Return the [X, Y] coordinate for the center point of the cell that contains the specified text.  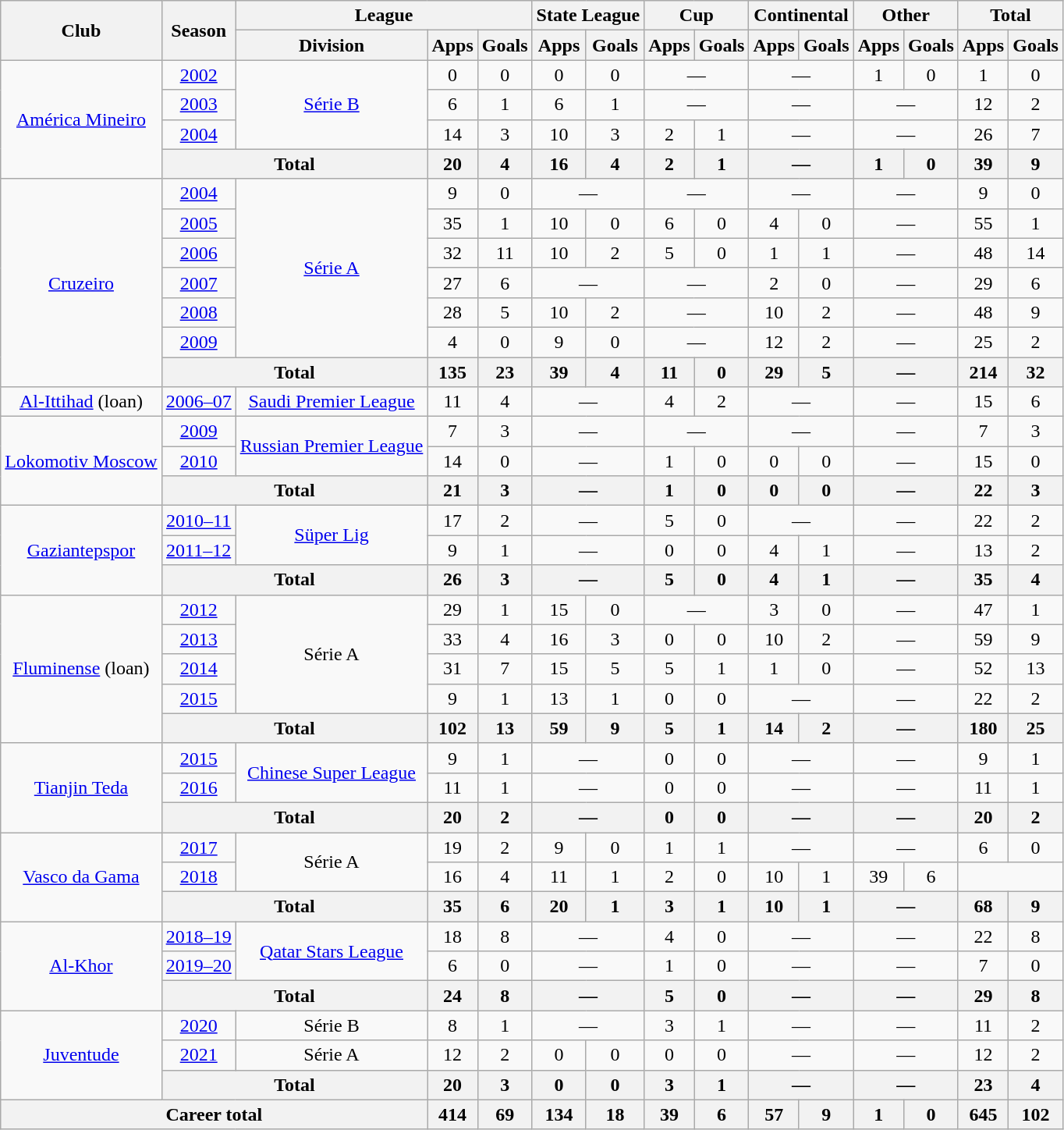
2006–07 [198, 402]
24 [452, 996]
América Mineiro [81, 119]
Gaziantepspor [81, 550]
27 [452, 282]
2008 [198, 312]
Al-Khor [81, 966]
Lokomotiv Moscow [81, 461]
Other [906, 16]
Career total [214, 1114]
2014 [198, 669]
Tianjin Teda [81, 787]
47 [983, 609]
2005 [198, 223]
2017 [198, 847]
21 [452, 491]
17 [452, 521]
68 [983, 907]
Season [198, 30]
Süper Lig [332, 535]
League [384, 16]
2020 [198, 1025]
28 [452, 312]
Juventude [81, 1055]
55 [983, 223]
214 [983, 372]
Division [332, 45]
33 [452, 639]
2021 [198, 1055]
2018 [198, 877]
Club [81, 30]
2019–20 [198, 966]
2012 [198, 609]
State League [588, 16]
2013 [198, 639]
Cruzeiro [81, 282]
Chinese Super League [332, 773]
2003 [198, 105]
134 [559, 1114]
2018–19 [198, 936]
2016 [198, 787]
Fluminense (loan) [81, 669]
2010 [198, 461]
Al-Ittihad (loan) [81, 402]
19 [452, 847]
135 [452, 372]
645 [983, 1114]
2011–12 [198, 550]
Continental [801, 16]
57 [774, 1114]
31 [452, 669]
Vasco da Gama [81, 876]
2006 [198, 253]
2002 [198, 75]
2010–11 [198, 521]
Russian Premier League [332, 446]
69 [505, 1114]
52 [983, 669]
Saudi Premier League [332, 402]
Qatar Stars League [332, 951]
414 [452, 1114]
Cup [697, 16]
180 [983, 728]
2007 [198, 282]
